Provide the (x, y) coordinate of the cell's center where the given text is located.  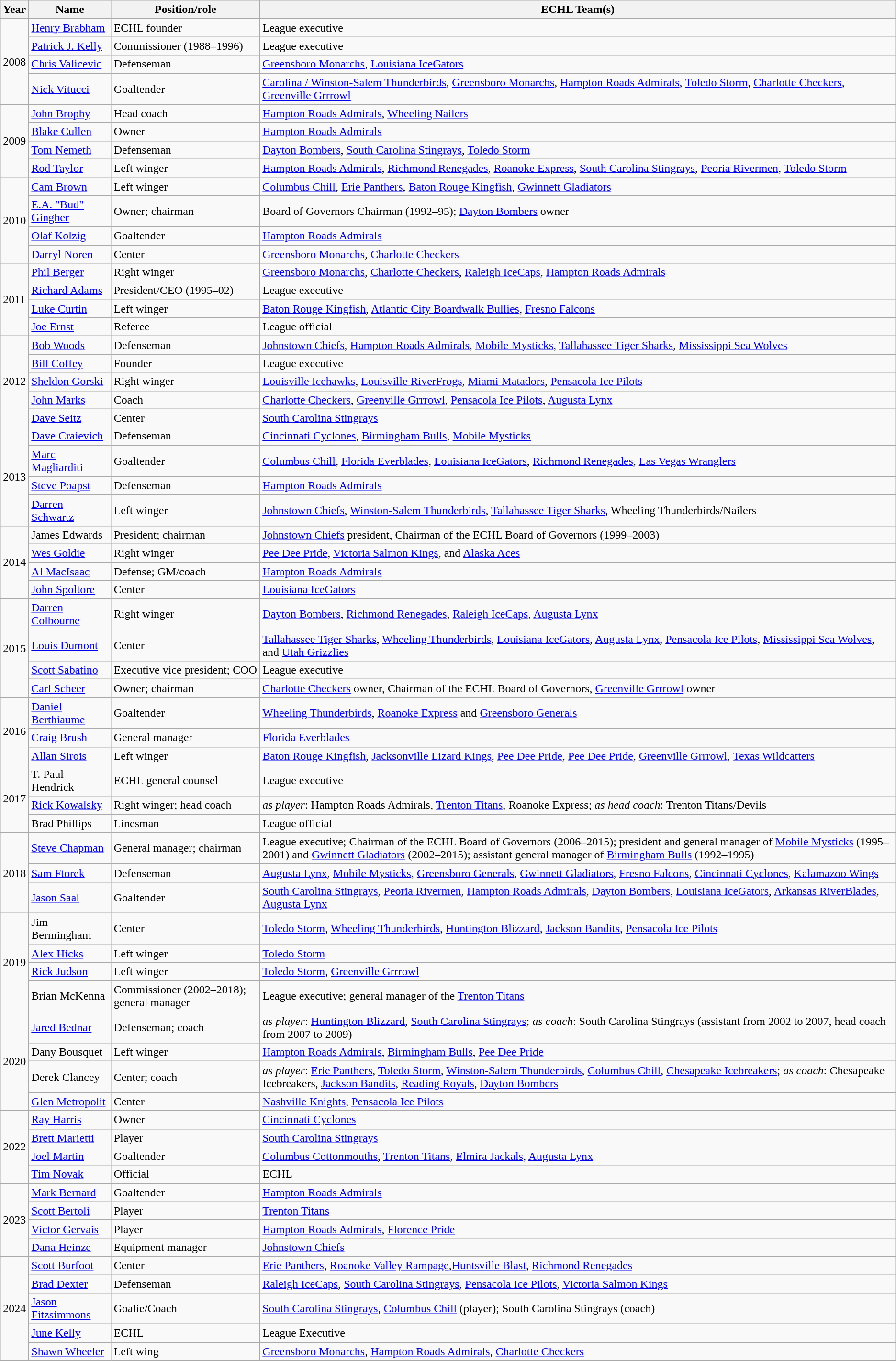
Shawn Wheeler (70, 1351)
Louisiana IceGators (578, 590)
Trenton Titans (578, 1211)
Darren Colbourne (70, 615)
2012 (14, 382)
2013 (14, 476)
President; chairman (186, 535)
Linesman (186, 823)
2009 (14, 141)
Augusta Lynx, Mobile Mysticks, Greensboro Generals, Gwinnett Gladiators, Fresno Falcons, Cincinnati Cyclones, Kalamazoo Wings (578, 873)
Richard Adams (70, 291)
Year (14, 10)
Johnstown Chiefs, Winston-Salem Thunderbirds, Tallahassee Tiger Sharks, Wheeling Thunderbirds/Nailers (578, 510)
Greensboro Monarchs, Louisiana IceGators (578, 64)
Tom Nemeth (70, 150)
2015 (14, 648)
Brad Phillips (70, 823)
Cincinnati Cyclones (578, 1120)
Center; coach (186, 1077)
Bill Coffey (70, 363)
Position/role (186, 10)
2008 (14, 61)
Columbus Chill, Florida Everblades, Louisiana IceGators, Richmond Renegades, Las Vegas Wranglers (578, 461)
Defense; GM/coach (186, 571)
Executive vice president; COO (186, 670)
John Marks (70, 400)
Cincinnati Cyclones, Birmingham Bulls, Mobile Mysticks (578, 436)
Dayton Bombers, Richmond Renegades, Raleigh IceCaps, Augusta Lynx (578, 615)
General manager; chairman (186, 848)
Greensboro Monarchs, Charlotte Checkers, Raleigh IceCaps, Hampton Roads Admirals (578, 272)
Toledo Storm, Wheeling Thunderbirds, Huntington Blizzard, Jackson Bandits, Pensacola Ice Pilots (578, 929)
Carl Scheer (70, 688)
Florida Everblades (578, 738)
Equipment manager (186, 1247)
Rick Judson (70, 972)
Jared Bednar (70, 1027)
2017 (14, 799)
Goalie/Coach (186, 1309)
Cam Brown (70, 186)
Derek Clancey (70, 1077)
Brian McKenna (70, 997)
Commissioner (2002–2018); general manager (186, 997)
June Kelly (70, 1333)
Blake Cullen (70, 132)
League Executive (578, 1333)
Joe Ernst (70, 327)
2020 (14, 1061)
Darren Schwartz (70, 510)
Patrick J. Kelly (70, 46)
T. Paul Hendrick (70, 780)
Scott Bertoli (70, 1211)
John Spoltore (70, 590)
Marc Magliarditi (70, 461)
Johnstown Chiefs president, Chairman of the ECHL Board of Governors (1999–2003) (578, 535)
Steve Chapman (70, 848)
Allan Sirois (70, 756)
President/CEO (1995–02) (186, 291)
Tallahassee Tiger Sharks, Wheeling Thunderbirds, Louisiana IceGators, Augusta Lynx, Pensacola Ice Pilots, Mississippi Sea Wolves, and Utah Grizzlies (578, 645)
Rod Taylor (70, 168)
Sheldon Gorski (70, 382)
Luke Curtin (70, 309)
Dave Seitz (70, 418)
Hampton Roads Admirals, Birmingham Bulls, Pee Dee Pride (578, 1052)
Referee (186, 327)
Nick Vitucci (70, 89)
Hampton Roads Admirals, Richmond Renegades, Roanoke Express, South Carolina Stingrays, Peoria Rivermen, Toledo Storm (578, 168)
2018 (14, 873)
Craig Brush (70, 738)
Baton Rouge Kingfish, Atlantic City Boardwalk Bullies, Fresno Falcons (578, 309)
Wes Goldie (70, 553)
Baton Rouge Kingfish, Jacksonville Lizard Kings, Pee Dee Pride, Pee Dee Pride, Greenville Grrrowl, Texas Wildcatters (578, 756)
Name (70, 10)
Columbus Chill, Erie Panthers, Baton Rouge Kingfish, Gwinnett Gladiators (578, 186)
Columbus Cottonmouths, Trenton Titans, Elmira Jackals, Augusta Lynx (578, 1156)
Charlotte Checkers, Greenville Grrrowl, Pensacola Ice Pilots, Augusta Lynx (578, 400)
Tim Novak (70, 1174)
Jason Saal (70, 897)
Defenseman; coach (186, 1027)
Daniel Berthiaume (70, 713)
Glen Metropolit (70, 1102)
2011 (14, 300)
Louisville Icehawks, Louisville RiverFrogs, Miami Matadors, Pensacola Ice Pilots (578, 382)
Bob Woods (70, 345)
2016 (14, 731)
Pee Dee Pride, Victoria Salmon Kings, and Alaska Aces (578, 553)
Jason Fitzsimmons (70, 1309)
Ray Harris (70, 1120)
Victor Gervais (70, 1229)
2023 (14, 1220)
Jim Bermingham (70, 929)
Hampton Roads Admirals, Wheeling Nailers (578, 113)
Official (186, 1174)
Dana Heinze (70, 1247)
Left wing (186, 1351)
Louis Dumont (70, 645)
E.A. "Bud" Gingher (70, 211)
as player: Hampton Roads Admirals, Trenton Titans, Roanoke Express; as head coach: Trenton Titans/Devils (578, 805)
Joel Martin (70, 1156)
League executive; general manager of the Trenton Titans (578, 997)
Dayton Bombers, South Carolina Stingrays, Toledo Storm (578, 150)
Darryl Noren (70, 254)
Johnstown Chiefs (578, 1247)
Al MacIsaac (70, 571)
Board of Governors Chairman (1992–95); Dayton Bombers owner (578, 211)
Coach (186, 400)
2014 (14, 562)
Commissioner (1988–1996) (186, 46)
2019 (14, 962)
Hampton Roads Admirals, Florence Pride (578, 1229)
Steve Poapst (70, 485)
Mark Bernard (70, 1192)
Charlotte Checkers owner, Chairman of the ECHL Board of Governors, Greenville Grrrowl owner (578, 688)
Phil Berger (70, 272)
Dany Bousquet (70, 1052)
2010 (14, 220)
Greensboro Monarchs, Hampton Roads Admirals, Charlotte Checkers (578, 1351)
Carolina / Winston-Salem Thunderbirds, Greensboro Monarchs, Hampton Roads Admirals, Toledo Storm, Charlotte Checkers, Greenville Grrrowl (578, 89)
Toledo Storm, Greenville Grrrowl (578, 972)
Olaf Kolzig (70, 236)
Rick Kowalsky (70, 805)
Founder (186, 363)
Scott Burfoot (70, 1265)
General manager (186, 738)
South Carolina Stingrays, Peoria Rivermen, Hampton Roads Admirals, Dayton Bombers, Louisiana IceGators, Arkansas RiverBlades, Augusta Lynx (578, 897)
Nashville Knights, Pensacola Ice Pilots (578, 1102)
Right winger; head coach (186, 805)
Raleigh IceCaps, South Carolina Stingrays, Pensacola Ice Pilots, Victoria Salmon Kings (578, 1283)
James Edwards (70, 535)
Johnstown Chiefs, Hampton Roads Admirals, Mobile Mysticks, Tallahassee Tiger Sharks, Mississippi Sea Wolves (578, 345)
Erie Panthers, Roanoke Valley Rampage,Huntsville Blast, Richmond Renegades (578, 1265)
Chris Valicevic (70, 64)
South Carolina Stingrays, Columbus Chill (player); South Carolina Stingrays (coach) (578, 1309)
Henry Brabham (70, 28)
ECHL Team(s) (578, 10)
Head coach (186, 113)
Greensboro Monarchs, Charlotte Checkers (578, 254)
Toledo Storm (578, 953)
Brett Marietti (70, 1138)
ECHL founder (186, 28)
Sam Ftorek (70, 873)
ECHL general counsel (186, 780)
Brad Dexter (70, 1283)
2022 (14, 1147)
2024 (14, 1308)
Wheeling Thunderbirds, Roanoke Express and Greensboro Generals (578, 713)
Scott Sabatino (70, 670)
Dave Craievich (70, 436)
John Brophy (70, 113)
Alex Hicks (70, 953)
